Output the (x, y) coordinate of the center of the cell containing the given text.  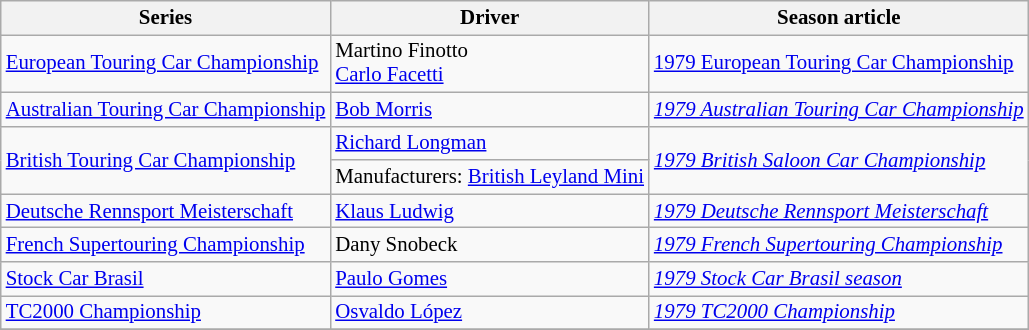
Australian Touring Car Championship (166, 109)
TC2000 Championship (166, 312)
Season article (839, 18)
Klaus Ludwig (490, 211)
Driver (490, 18)
Dany Snobeck (490, 245)
1979 Australian Touring Car Championship (839, 109)
French Supertouring Championship (166, 245)
1979 French Supertouring Championship (839, 245)
Richard Longman (490, 143)
Deutsche Rennsport Meisterschaft (166, 211)
1979 European Touring Car Championship (839, 63)
1979 Deutsche Rennsport Meisterschaft (839, 211)
Bob Morris (490, 109)
1979 TC2000 Championship (839, 312)
Manufacturers: British Leyland Mini (490, 177)
Paulo Gomes (490, 279)
British Touring Car Championship (166, 160)
1979 British Saloon Car Championship (839, 160)
Series (166, 18)
Stock Car Brasil (166, 279)
Osvaldo López (490, 312)
Martino Finotto Carlo Facetti (490, 63)
European Touring Car Championship (166, 63)
1979 Stock Car Brasil season (839, 279)
